Locate the cell with the specified text and output its [x, y] center coordinate. 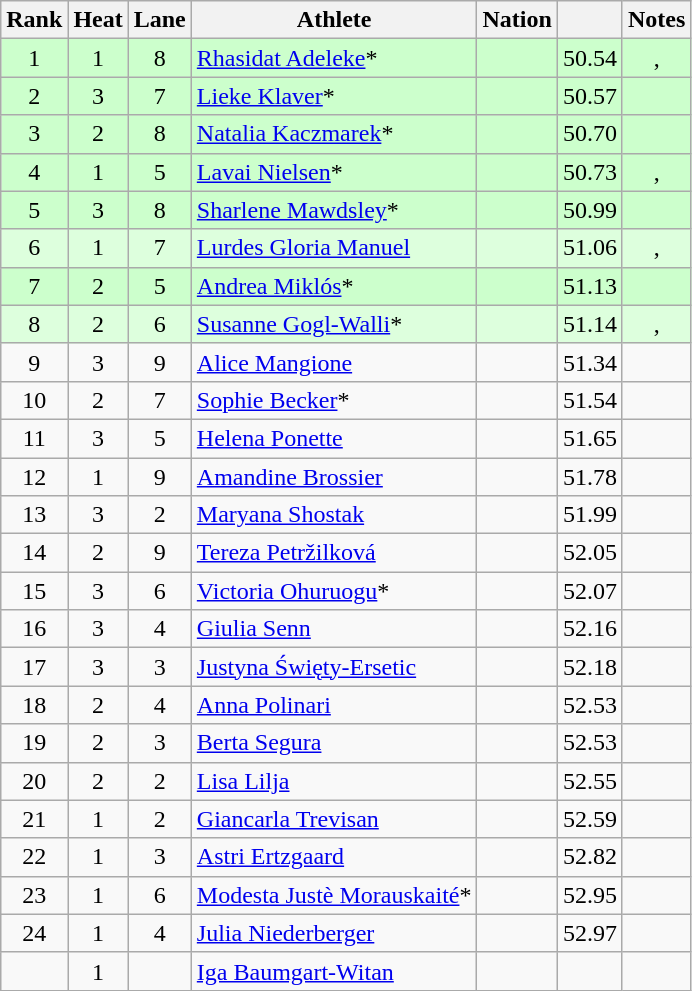
Giulia Senn [334, 629]
Alice Mangione [334, 362]
50.54 [590, 58]
Lieke Klaver* [334, 96]
Nation [517, 20]
23 [34, 895]
Tereza Petržilková [334, 553]
52.59 [590, 819]
Natalia Kaczmarek* [334, 134]
52.82 [590, 857]
50.70 [590, 134]
Notes [656, 20]
Andrea Miklós* [334, 286]
18 [34, 705]
Heat [98, 20]
52.97 [590, 933]
Justyna Święty-Ersetic [334, 667]
52.16 [590, 629]
Astri Ertzgaard [334, 857]
51.06 [590, 248]
Giancarla Trevisan [334, 819]
50.57 [590, 96]
50.73 [590, 172]
Helena Ponette [334, 438]
Lavai Nielsen* [334, 172]
51.54 [590, 400]
Lane [160, 20]
19 [34, 743]
51.13 [590, 286]
Modesta Justè Morauskaité* [334, 895]
21 [34, 819]
20 [34, 781]
51.34 [590, 362]
Berta Segura [334, 743]
16 [34, 629]
12 [34, 477]
Iga Baumgart-Witan [334, 971]
Julia Niederberger [334, 933]
Rank [34, 20]
Anna Polinari [334, 705]
Maryana Shostak [334, 515]
15 [34, 591]
Sophie Becker* [334, 400]
Rhasidat Adeleke* [334, 58]
Lisa Lilja [334, 781]
24 [34, 933]
17 [34, 667]
52.55 [590, 781]
Sharlene Mawdsley* [334, 210]
14 [34, 553]
50.99 [590, 210]
51.99 [590, 515]
Lurdes Gloria Manuel [334, 248]
52.95 [590, 895]
52.07 [590, 591]
52.18 [590, 667]
22 [34, 857]
11 [34, 438]
Athlete [334, 20]
51.14 [590, 324]
Susanne Gogl-Walli* [334, 324]
Amandine Brossier [334, 477]
13 [34, 515]
51.65 [590, 438]
Victoria Ohuruogu* [334, 591]
51.78 [590, 477]
52.05 [590, 553]
10 [34, 400]
